Return [x, y] of the center of cell containing provided text 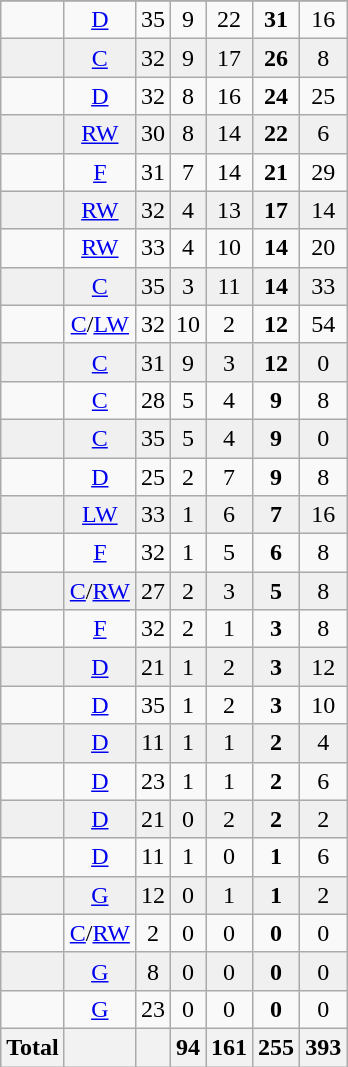
27 [152, 591]
393 [324, 1047]
28 [152, 400]
30 [152, 134]
94 [188, 1047]
LW [100, 515]
161 [230, 1047]
13 [230, 210]
54 [324, 324]
29 [324, 172]
24 [276, 96]
26 [276, 58]
255 [276, 1047]
C/LW [100, 324]
20 [324, 248]
Total [33, 1047]
